Output the (X, Y) coordinate of the center of the cell containing the given text.  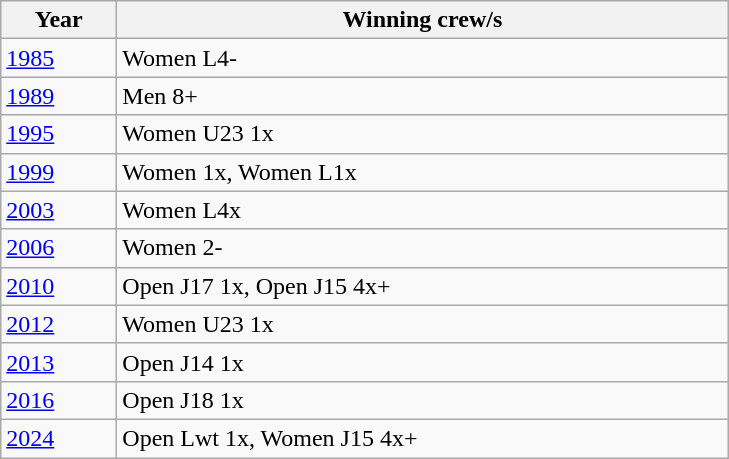
Open Lwt 1x, Women J15 4x+ (422, 438)
1995 (59, 134)
Winning crew/s (422, 20)
Open J18 1x (422, 400)
2016 (59, 400)
Open J14 1x (422, 362)
Open J17 1x, Open J15 4x+ (422, 286)
2010 (59, 286)
Year (59, 20)
1989 (59, 96)
Women 1x, Women L1x (422, 172)
2003 (59, 210)
Women L4- (422, 58)
1985 (59, 58)
2024 (59, 438)
2012 (59, 324)
Men 8+ (422, 96)
2013 (59, 362)
1999 (59, 172)
Women 2- (422, 248)
Women L4x (422, 210)
2006 (59, 248)
